Extract the (X, Y) coordinate from the center of the cell holding the provided text.  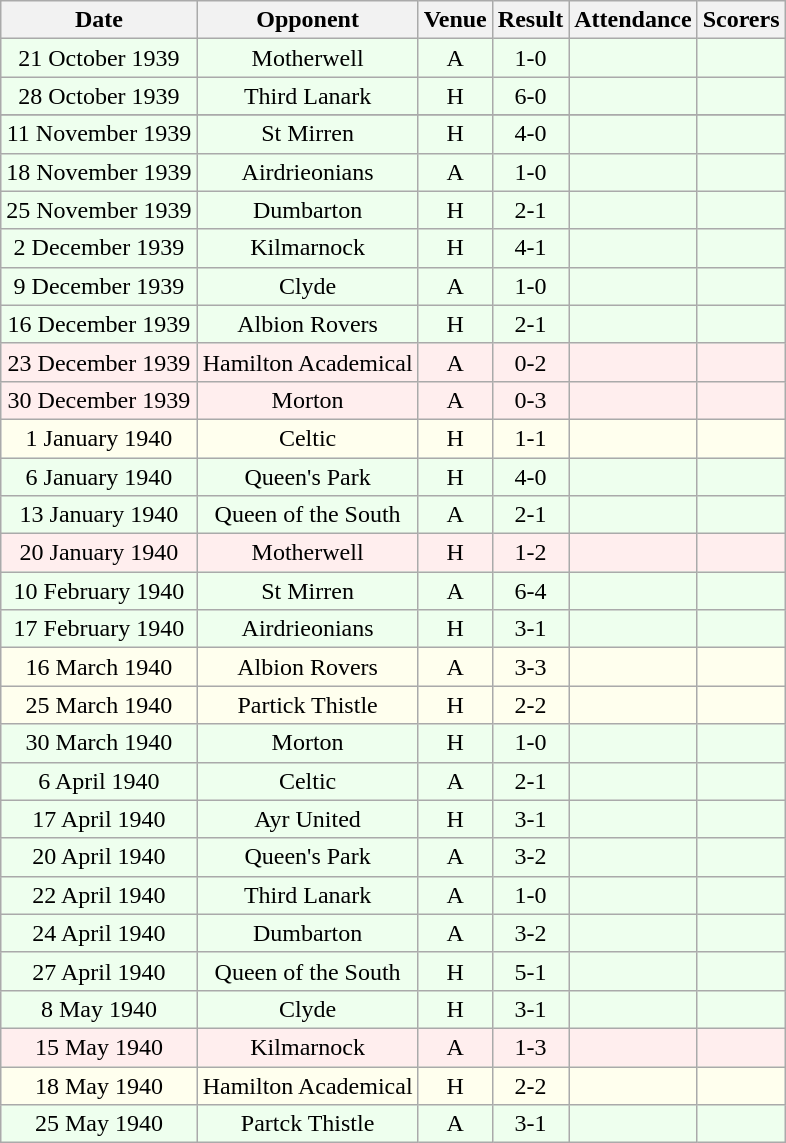
22 April 1940 (99, 895)
18 May 1940 (99, 1085)
16 March 1940 (99, 667)
Partick Thistle (308, 705)
10 February 1940 (99, 591)
2 December 1939 (99, 248)
Opponent (308, 20)
16 December 1939 (99, 324)
Date (99, 20)
11 November 1939 (99, 134)
30 March 1940 (99, 743)
0-2 (530, 362)
20 January 1940 (99, 553)
24 April 1940 (99, 933)
6-4 (530, 591)
4-1 (530, 248)
3-3 (530, 667)
0-3 (530, 400)
Attendance (633, 20)
17 April 1940 (99, 819)
9 December 1939 (99, 286)
18 November 1939 (99, 172)
Scorers (741, 20)
6 April 1940 (99, 781)
1-2 (530, 553)
23 December 1939 (99, 362)
17 February 1940 (99, 629)
25 March 1940 (99, 705)
15 May 1940 (99, 1047)
28 October 1939 (99, 96)
1-1 (530, 438)
Ayr United (308, 819)
6-0 (530, 96)
21 October 1939 (99, 58)
27 April 1940 (99, 971)
1-3 (530, 1047)
Result (530, 20)
Partck Thistle (308, 1124)
13 January 1940 (99, 515)
20 April 1940 (99, 857)
25 November 1939 (99, 210)
30 December 1939 (99, 400)
25 May 1940 (99, 1124)
Venue (455, 20)
1 January 1940 (99, 438)
8 May 1940 (99, 1009)
5-1 (530, 971)
6 January 1940 (99, 477)
